Extract the [x, y] coordinate from the center of the cell holding the provided text.  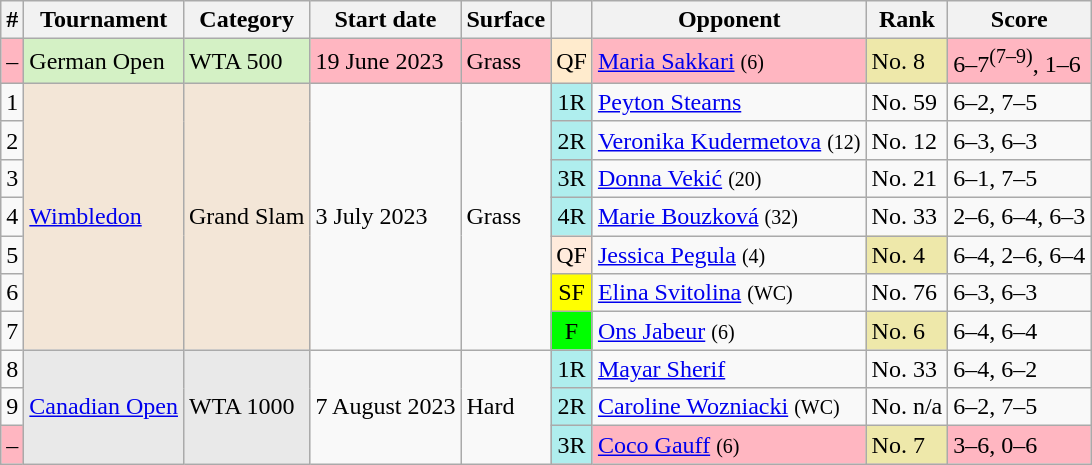
3 July 2023 [386, 216]
No. 21 [907, 178]
No. n/a [907, 407]
5 [12, 255]
6–4, 6–2 [1020, 369]
Surface [506, 20]
WTA 1000 [246, 407]
4 [12, 217]
No. 76 [907, 293]
Hard [506, 407]
F [572, 331]
9 [12, 407]
Canadian Open [104, 407]
Category [246, 20]
SF [572, 293]
1 [12, 102]
Donna Vekić (20) [729, 178]
Jessica Pegula (4) [729, 255]
Elina Svitolina (WC) [729, 293]
Start date [386, 20]
No. 4 [907, 255]
2 [12, 140]
No. 8 [907, 62]
Wimbledon [104, 216]
# [12, 20]
Mayar Sherif [729, 369]
6–4, 2–6, 6–4 [1020, 255]
Tournament [104, 20]
Marie Bouzková (32) [729, 217]
2–6, 6–4, 6–3 [1020, 217]
No. 6 [907, 331]
Score [1020, 20]
19 June 2023 [386, 62]
3 [12, 178]
6–1, 7–5 [1020, 178]
German Open [104, 62]
Peyton Stearns [729, 102]
3–6, 0–6 [1020, 445]
Opponent [729, 20]
Rank [907, 20]
Maria Sakkari (6) [729, 62]
7 [12, 331]
Caroline Wozniacki (WC) [729, 407]
Ons Jabeur (6) [729, 331]
4R [572, 217]
6 [12, 293]
7 August 2023 [386, 407]
WTA 500 [246, 62]
No. 59 [907, 102]
8 [12, 369]
Veronika Kudermetova (12) [729, 140]
No. 7 [907, 445]
Coco Gauff (6) [729, 445]
Grand Slam [246, 216]
6–7(7–9), 1–6 [1020, 62]
6–4, 6–4 [1020, 331]
No. 12 [907, 140]
